Find where the given text appears and provide that cell's center as [X, Y] coordinate. 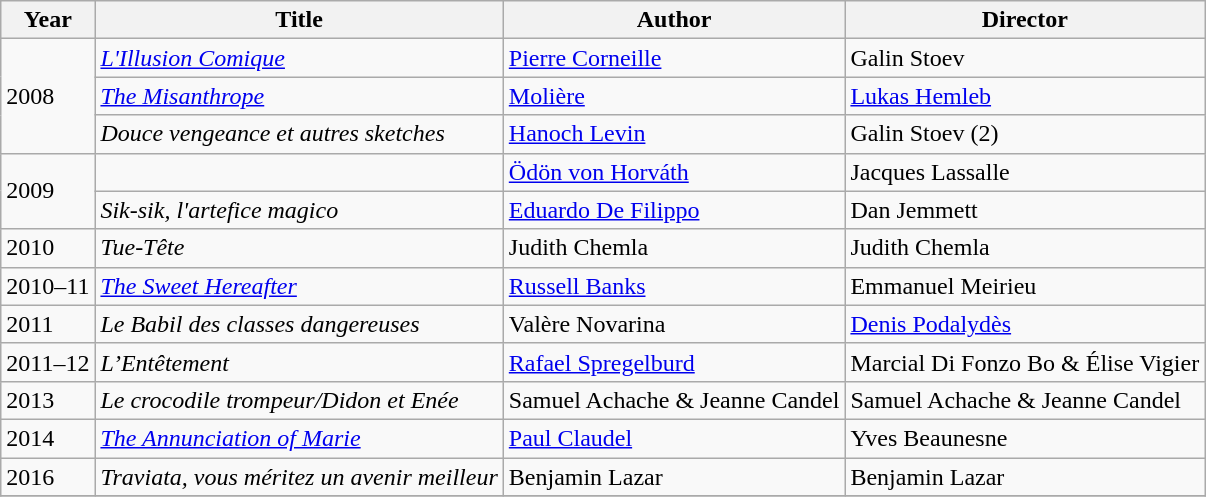
2010–11 [48, 286]
Dan Jemmett [1025, 210]
Title [299, 20]
2014 [48, 438]
Sik-sik, l'artefice magico [299, 210]
Ödön von Horváth [674, 172]
2009 [48, 191]
Tue-Tête [299, 248]
Jacques Lassalle [1025, 172]
Le crocodile trompeur/Didon et Enée [299, 400]
Marcial Di Fonzo Bo & Élise Vigier [1025, 362]
Russell Banks [674, 286]
The Sweet Hereafter [299, 286]
Hanoch Levin [674, 134]
2010 [48, 248]
Valère Novarina [674, 324]
Le Babil des classes dangereuses [299, 324]
Year [48, 20]
L'Illusion Comique [299, 58]
2013 [48, 400]
L’Entêtement [299, 362]
2011–12 [48, 362]
Yves Beaunesne [1025, 438]
Galin Stoev [1025, 58]
Lukas Hemleb [1025, 96]
Paul Claudel [674, 438]
2011 [48, 324]
Eduardo De Filippo [674, 210]
The Misanthrope [299, 96]
Emmanuel Meirieu [1025, 286]
Author [674, 20]
Douce vengeance et autres sketches [299, 134]
The Annunciation of Marie [299, 438]
Traviata, vous méritez un avenir meilleur [299, 477]
2016 [48, 477]
Denis Podalydès [1025, 324]
2008 [48, 96]
Director [1025, 20]
Pierre Corneille [674, 58]
Galin Stoev (2) [1025, 134]
Molière [674, 96]
Rafael Spregelburd [674, 362]
